Find where the given text appears and provide that cell's center as [x, y] coordinate. 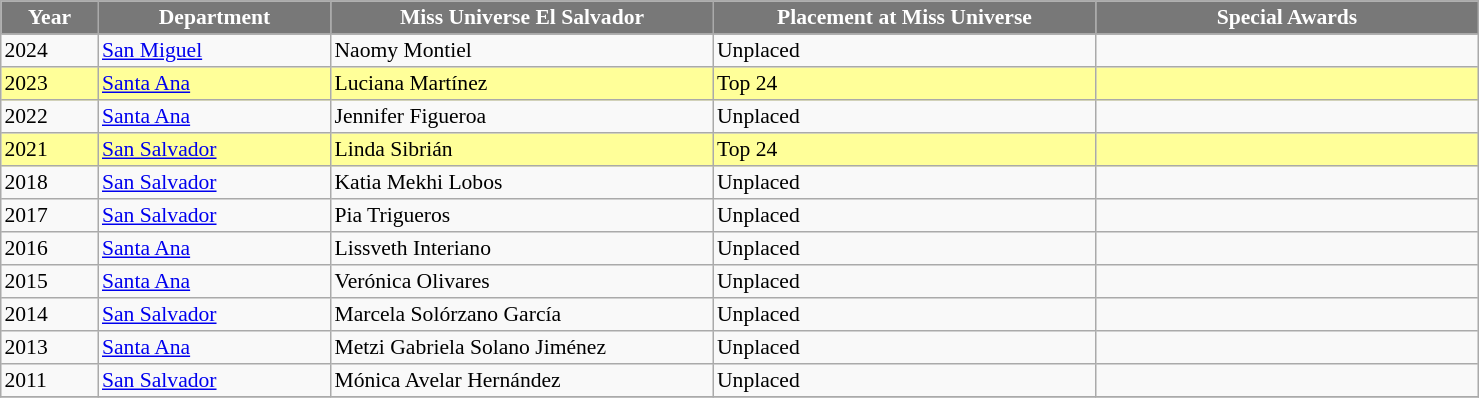
Miss Universe El Salvador [522, 18]
Department [214, 18]
Special Awards [1287, 18]
Verónica Olivares [522, 282]
Naomy Montiel [522, 50]
Pia Trigueros [522, 216]
2023 [50, 84]
Marcela Solórzano García [522, 314]
San Miguel [214, 50]
Year [50, 18]
Linda Sibrián [522, 150]
2013 [50, 348]
Metzi Gabriela Solano Jiménez [522, 348]
2011 [50, 380]
2022 [50, 116]
2015 [50, 282]
2014 [50, 314]
Lissveth Interiano [522, 248]
Katia Mekhi Lobos [522, 182]
2021 [50, 150]
2016 [50, 248]
2018 [50, 182]
2024 [50, 50]
Luciana Martínez [522, 84]
2017 [50, 216]
Jennifer Figueroa [522, 116]
Placement at Miss Universe [904, 18]
Mónica Avelar Hernández [522, 380]
